Detect which cell encompasses the target text, then output its (x, y) center coordinate. 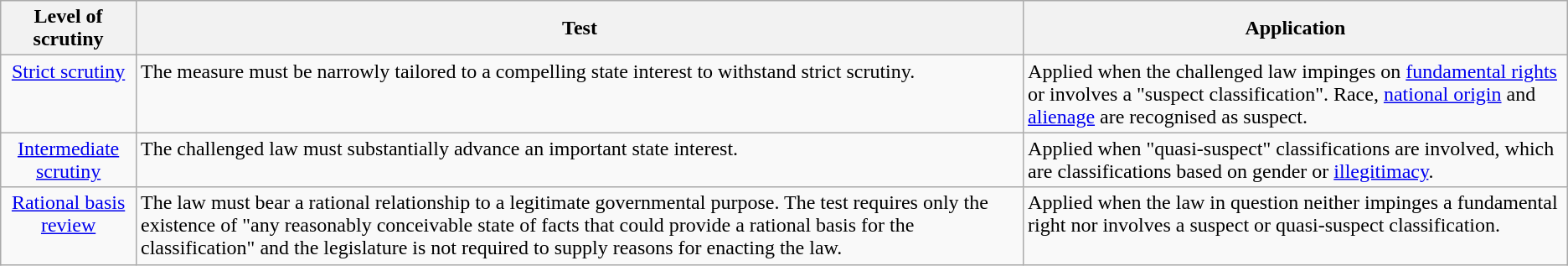
Strict scrutiny (69, 94)
Test (580, 29)
Intermediate scrutiny (69, 159)
Applied when "quasi-suspect" classifications are involved, which are classifications based on gender or illegitimacy. (1296, 159)
The challenged law must substantially advance an important state interest. (580, 159)
Level of scrutiny (69, 29)
The measure must be narrowly tailored to a compelling state interest to withstand strict scrutiny. (580, 94)
Application (1296, 29)
Applied when the law in question neither impinges a fundamental right nor involves a suspect or quasi-suspect classification. (1296, 226)
Rational basis review (69, 226)
